Extract the (x, y) coordinate from the center of the cell holding the provided text.  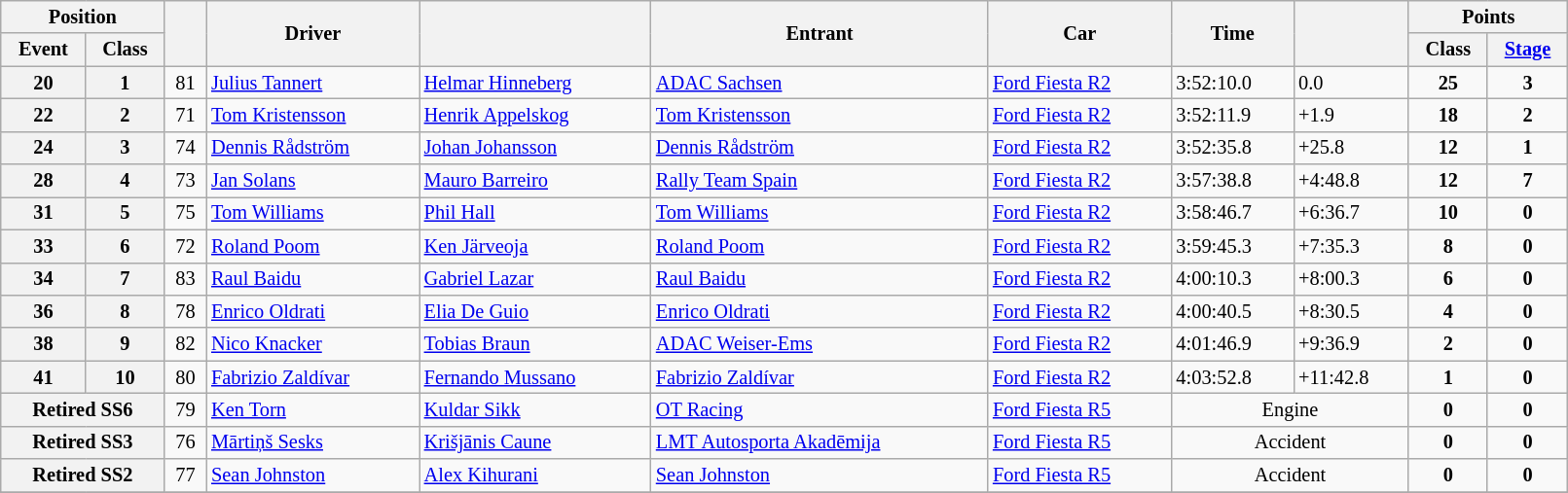
4:01:46.9 (1233, 344)
+9:36.9 (1351, 344)
72 (185, 246)
3:52:11.9 (1233, 115)
Nico Knacker (313, 344)
4:00:10.3 (1233, 279)
3:52:10.0 (1233, 83)
78 (185, 311)
83 (185, 279)
Stage (1528, 50)
Gabriel Lazar (535, 279)
33 (43, 246)
ADAC Weiser-Ems (820, 344)
76 (185, 442)
34 (43, 279)
18 (1448, 115)
79 (185, 409)
Tobias Braun (535, 344)
25 (1448, 83)
Car (1079, 33)
Kuldar Sikk (535, 409)
+25.8 (1351, 148)
Retired SS3 (83, 442)
Henrik Appelskog (535, 115)
Mārtiņš Sesks (313, 442)
0.0 (1351, 83)
5 (125, 213)
+6:36.7 (1351, 213)
+7:35.3 (1351, 246)
+8:30.5 (1351, 311)
3:59:45.3 (1233, 246)
Points (1487, 17)
3:52:35.8 (1233, 148)
Retired SS2 (83, 475)
71 (185, 115)
77 (185, 475)
74 (185, 148)
75 (185, 213)
4:00:40.5 (1233, 311)
Fernando Mussano (535, 377)
Rally Team Spain (820, 181)
Time (1233, 33)
28 (43, 181)
OT Racing (820, 409)
Johan Johansson (535, 148)
9 (125, 344)
80 (185, 377)
31 (43, 213)
Position (83, 17)
24 (43, 148)
Krišjānis Caune (535, 442)
+8:00.3 (1351, 279)
36 (43, 311)
Mauro Barreiro (535, 181)
Helmar Hinneberg (535, 83)
Alex Kihurani (535, 475)
Event (43, 50)
+11:42.8 (1351, 377)
82 (185, 344)
Retired SS6 (83, 409)
ADAC Sachsen (820, 83)
+4:48.8 (1351, 181)
41 (43, 377)
Driver (313, 33)
81 (185, 83)
4:03:52.8 (1233, 377)
LMT Autosporta Akadēmija (820, 442)
Phil Hall (535, 213)
20 (43, 83)
3:57:38.8 (1233, 181)
+1.9 (1351, 115)
Engine (1291, 409)
Julius Tannert (313, 83)
Ken Järveoja (535, 246)
3:58:46.7 (1233, 213)
73 (185, 181)
Ken Torn (313, 409)
Jan Solans (313, 181)
Entrant (820, 33)
38 (43, 344)
22 (43, 115)
Elia De Guio (535, 311)
